Return (x, y) of the center of cell containing provided text 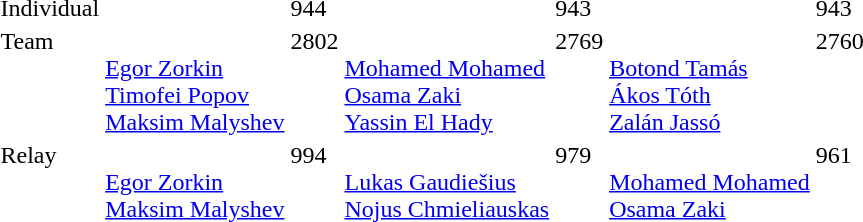
Egor ZorkinTimofei PopovMaksim Malyshev (195, 82)
Botond TamásÁkos TóthZalán Jassó (710, 82)
Mohamed MohamedOsama ZakiYassin El Hady (447, 82)
2802 (314, 82)
2769 (580, 82)
